From the cell containing the given text, extract its center point as [X, Y] coordinate. 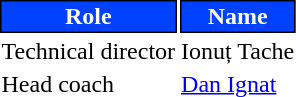
Ionuț Tache [238, 51]
Role [88, 16]
Name [238, 16]
Technical director [88, 51]
